For the text-containing cell, return its midpoint in (x, y) coordinate format. 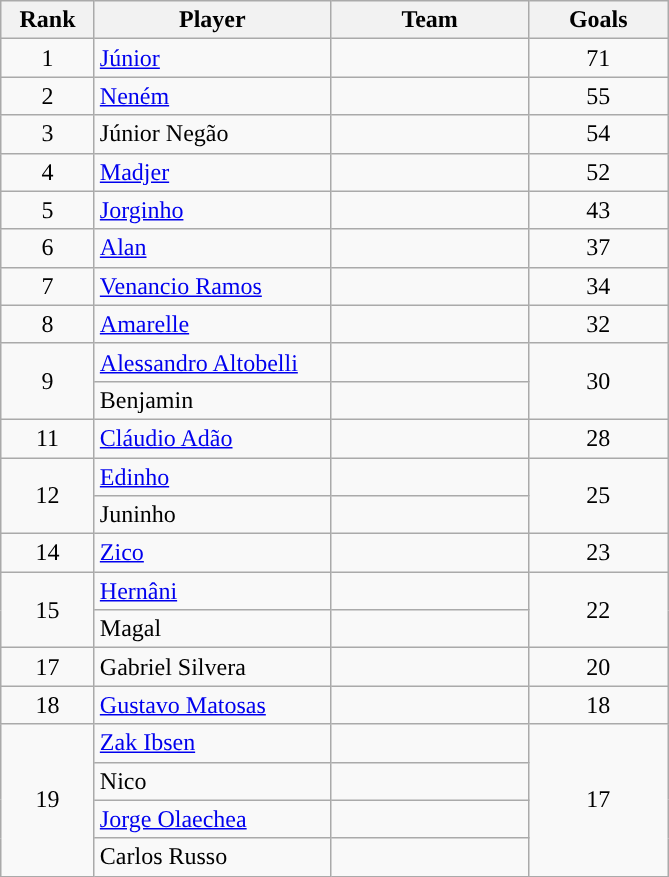
Júnior Negão (212, 134)
Rank (48, 20)
Magal (212, 629)
2 (48, 96)
23 (598, 553)
43 (598, 210)
Goals (598, 20)
37 (598, 248)
28 (598, 438)
8 (48, 324)
9 (48, 381)
Cláudio Adão (212, 438)
71 (598, 58)
Alan (212, 248)
22 (598, 610)
11 (48, 438)
Juninho (212, 515)
12 (48, 496)
6 (48, 248)
Hernâni (212, 591)
25 (598, 496)
Gustavo Matosas (212, 705)
Nico (212, 781)
55 (598, 96)
34 (598, 286)
Carlos Russo (212, 857)
5 (48, 210)
Team (430, 20)
30 (598, 381)
Júnior (212, 58)
1 (48, 58)
32 (598, 324)
52 (598, 172)
19 (48, 800)
Madjer (212, 172)
Venancio Ramos (212, 286)
Amarelle (212, 324)
Jorginho (212, 210)
14 (48, 553)
20 (598, 667)
3 (48, 134)
15 (48, 610)
Alessandro Altobelli (212, 362)
Zico (212, 553)
54 (598, 134)
Jorge Olaechea (212, 819)
Player (212, 20)
Gabriel Silvera (212, 667)
Benjamin (212, 400)
Neném (212, 96)
4 (48, 172)
7 (48, 286)
Zak Ibsen (212, 743)
Edinho (212, 477)
